Return [X, Y] of the center of cell containing provided text 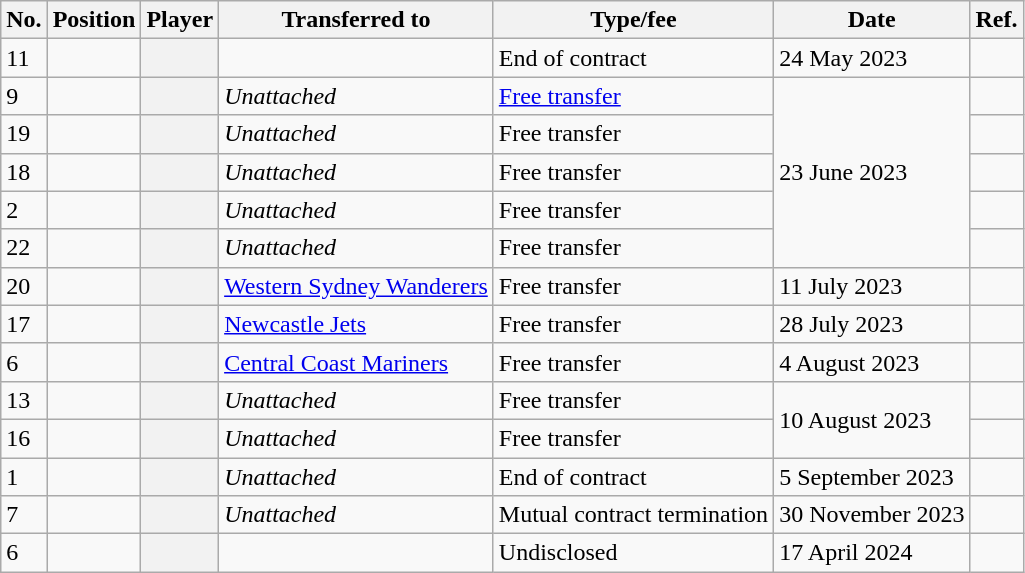
Mutual contract termination [633, 515]
Transferred to [356, 20]
11 [24, 58]
19 [24, 134]
4 August 2023 [872, 362]
Player [180, 20]
30 November 2023 [872, 515]
Ref. [996, 20]
Position [94, 20]
No. [24, 20]
20 [24, 286]
13 [24, 400]
23 June 2023 [872, 172]
5 September 2023 [872, 477]
Undisclosed [633, 553]
16 [24, 438]
Newcastle Jets [356, 324]
24 May 2023 [872, 58]
28 July 2023 [872, 324]
Central Coast Mariners [356, 362]
11 July 2023 [872, 286]
18 [24, 172]
17 [24, 324]
22 [24, 248]
2 [24, 210]
10 August 2023 [872, 419]
Type/fee [633, 20]
7 [24, 515]
Date [872, 20]
9 [24, 96]
1 [24, 477]
Western Sydney Wanderers [356, 286]
17 April 2024 [872, 553]
